Search for the cell housing the specified text and yield its [x, y] center coordinate. 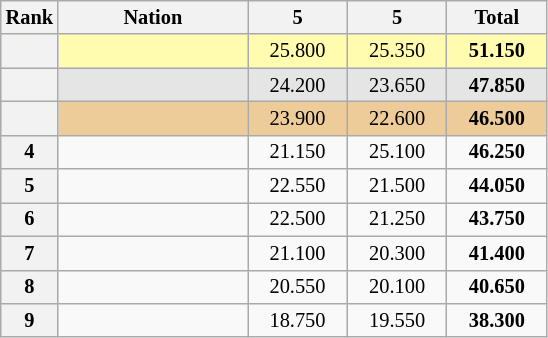
51.150 [497, 51]
41.400 [497, 253]
20.100 [397, 287]
21.500 [397, 186]
9 [30, 320]
21.250 [397, 219]
18.750 [298, 320]
23.650 [397, 85]
Rank [30, 17]
40.650 [497, 287]
22.600 [397, 118]
8 [30, 287]
46.500 [497, 118]
22.550 [298, 186]
38.300 [497, 320]
43.750 [497, 219]
23.900 [298, 118]
25.350 [397, 51]
4 [30, 152]
20.300 [397, 253]
44.050 [497, 186]
47.850 [497, 85]
21.100 [298, 253]
24.200 [298, 85]
Nation [153, 17]
25.800 [298, 51]
6 [30, 219]
46.250 [497, 152]
19.550 [397, 320]
20.550 [298, 287]
Total [497, 17]
22.500 [298, 219]
25.100 [397, 152]
7 [30, 253]
21.150 [298, 152]
